Capture the cell that displays the provided text and extract its [x, y] central coordinate. 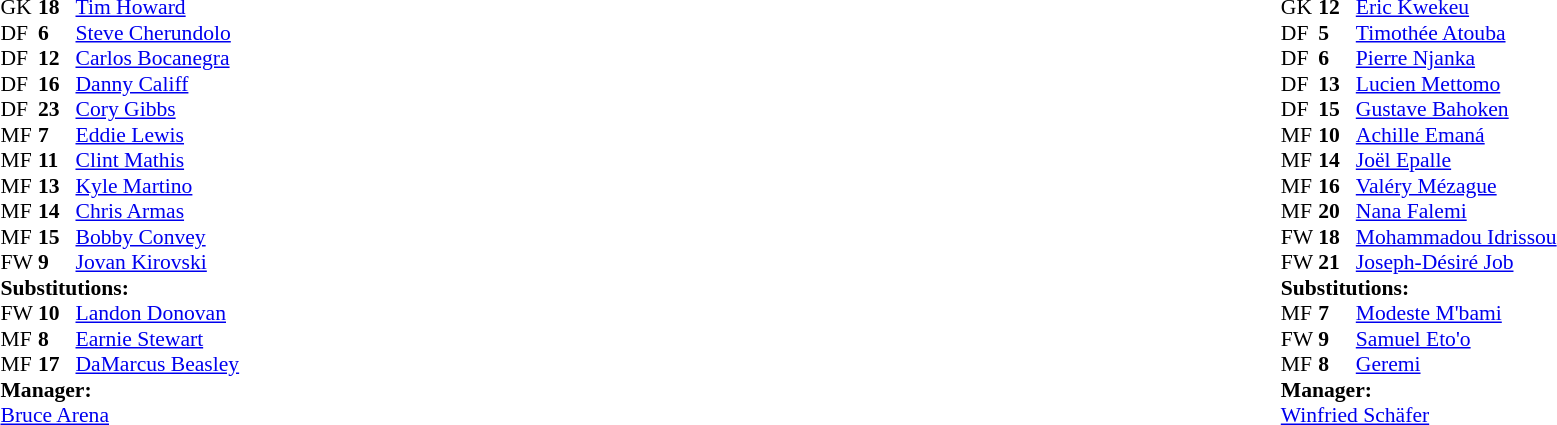
Lucien Mettomo [1456, 84]
Valéry Mézague [1456, 186]
Jovan Kirovski [158, 263]
Modeste M'bami [1456, 313]
23 [57, 109]
Danny Califf [158, 84]
20 [1337, 211]
Bobby Convey [158, 237]
Nana Falemi [1456, 211]
11 [57, 161]
Mohammadou Idrissou [1456, 237]
DaMarcus Beasley [158, 365]
5 [1337, 33]
21 [1337, 263]
Pierre Njanka [1456, 59]
Samuel Eto'o [1456, 339]
18 [1337, 237]
Achille Emaná [1456, 135]
Eddie Lewis [158, 135]
Joseph-Désiré Job [1456, 263]
Chris Armas [158, 211]
Timothée Atouba [1456, 33]
Joël Epalle [1456, 161]
Kyle Martino [158, 186]
12 [57, 59]
Geremi [1456, 365]
Carlos Bocanegra [158, 59]
Gustave Bahoken [1456, 109]
Cory Gibbs [158, 109]
Steve Cherundolo [158, 33]
Clint Mathis [158, 161]
17 [57, 365]
Earnie Stewart [158, 339]
Landon Donovan [158, 313]
